Find where the given text appears and provide that cell's center as (x, y) coordinate. 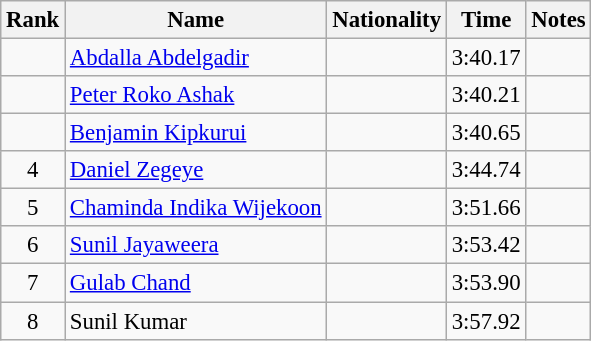
Sunil Jayaweera (196, 245)
Name (196, 20)
3:53.42 (486, 245)
Gulab Chand (196, 283)
Chaminda Indika Wijekoon (196, 208)
3:40.21 (486, 95)
Sunil Kumar (196, 321)
Notes (558, 20)
7 (33, 283)
Rank (33, 20)
Benjamin Kipkurui (196, 133)
3:40.65 (486, 133)
3:40.17 (486, 58)
Nationality (386, 20)
Daniel Zegeye (196, 170)
6 (33, 245)
3:44.74 (486, 170)
Peter Roko Ashak (196, 95)
3:53.90 (486, 283)
5 (33, 208)
Abdalla Abdelgadir (196, 58)
4 (33, 170)
3:51.66 (486, 208)
3:57.92 (486, 321)
Time (486, 20)
8 (33, 321)
